Identify which cell holds the provided text, then report its [x, y] central coordinate. 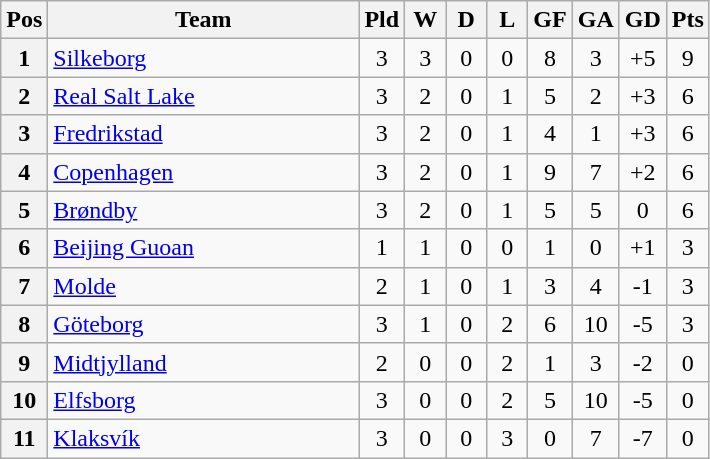
Pos [24, 20]
Midtjylland [204, 362]
Pts [688, 20]
-2 [642, 362]
Göteborg [204, 324]
GA [596, 20]
Team [204, 20]
GD [642, 20]
Real Salt Lake [204, 96]
Fredrikstad [204, 134]
W [426, 20]
Pld [382, 20]
+2 [642, 172]
Brøndby [204, 210]
+1 [642, 248]
Molde [204, 286]
+5 [642, 58]
-7 [642, 438]
Beijing Guoan [204, 248]
GF [550, 20]
D [466, 20]
11 [24, 438]
Silkeborg [204, 58]
-1 [642, 286]
Elfsborg [204, 400]
Copenhagen [204, 172]
L [508, 20]
Klaksvík [204, 438]
